Locate the cell with the specified text and output its [x, y] center coordinate. 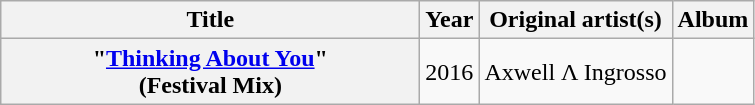
Year [450, 20]
"Thinking About You"(Festival Mix) [210, 72]
Axwell Λ Ingrosso [576, 72]
Title [210, 20]
Album [713, 20]
Original artist(s) [576, 20]
2016 [450, 72]
